Locate the cell with the specified text and output its [X, Y] center coordinate. 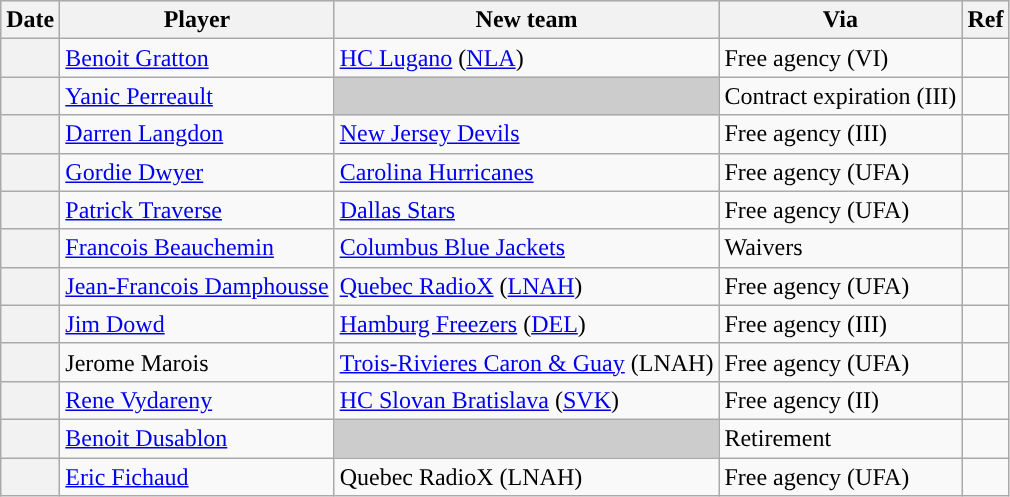
Jim Dowd [197, 324]
Carolina Hurricanes [526, 172]
Gordie Dwyer [197, 172]
Benoit Dusablon [197, 438]
Columbus Blue Jackets [526, 248]
HC Slovan Bratislava (SVK) [526, 400]
Jerome Marois [197, 362]
Darren Langdon [197, 134]
Patrick Traverse [197, 210]
New Jersey Devils [526, 134]
Hamburg Freezers (DEL) [526, 324]
Eric Fichaud [197, 477]
Jean-Francois Damphousse [197, 286]
Trois-Rivieres Caron & Guay (LNAH) [526, 362]
Waivers [840, 248]
Free agency (II) [840, 400]
Free agency (VI) [840, 58]
Dallas Stars [526, 210]
Retirement [840, 438]
Contract expiration (III) [840, 96]
Ref [986, 20]
Date [30, 20]
Via [840, 20]
Francois Beauchemin [197, 248]
Rene Vydareny [197, 400]
New team [526, 20]
Yanic Perreault [197, 96]
HC Lugano (NLA) [526, 58]
Player [197, 20]
Benoit Gratton [197, 58]
